Identify which cell holds the provided text, then report its (X, Y) central coordinate. 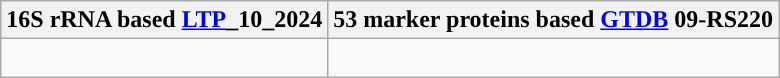
16S rRNA based LTP_10_2024 (164, 20)
53 marker proteins based GTDB 09-RS220 (554, 20)
